Locate the cell with the specified text and output its [X, Y] center coordinate. 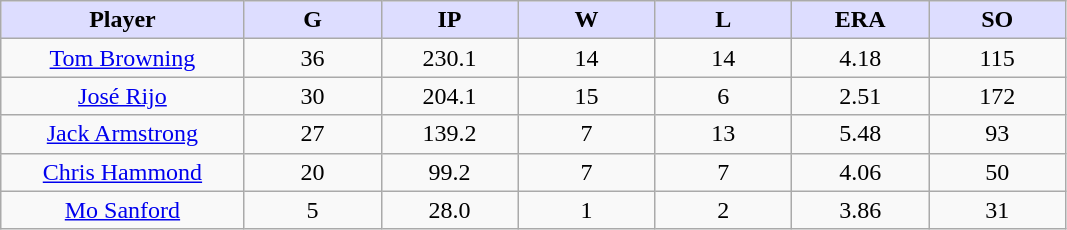
30 [312, 96]
20 [312, 172]
6 [724, 96]
José Rijo [122, 96]
Chris Hammond [122, 172]
ERA [860, 20]
4.18 [860, 58]
50 [998, 172]
27 [312, 134]
4.06 [860, 172]
230.1 [450, 58]
99.2 [450, 172]
Mo Sanford [122, 210]
13 [724, 134]
Jack Armstrong [122, 134]
2 [724, 210]
115 [998, 58]
W [586, 20]
Tom Browning [122, 58]
Player [122, 20]
IP [450, 20]
31 [998, 210]
15 [586, 96]
28.0 [450, 210]
36 [312, 58]
5 [312, 210]
G [312, 20]
204.1 [450, 96]
L [724, 20]
139.2 [450, 134]
5.48 [860, 134]
93 [998, 134]
2.51 [860, 96]
SO [998, 20]
172 [998, 96]
1 [586, 210]
3.86 [860, 210]
